Return the (X, Y) coordinate for the center point of the cell that contains the specified text.  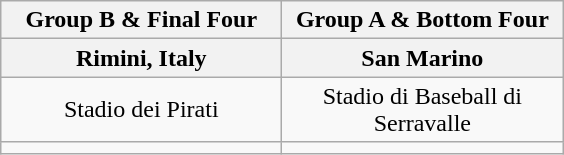
Stadio di Baseball di Serravalle (422, 110)
Stadio dei Pirati (142, 110)
Group B & Final Four (142, 20)
San Marino (422, 58)
Group A & Bottom Four (422, 20)
Rimini, Italy (142, 58)
